For the text-containing cell, return its midpoint in [x, y] coordinate format. 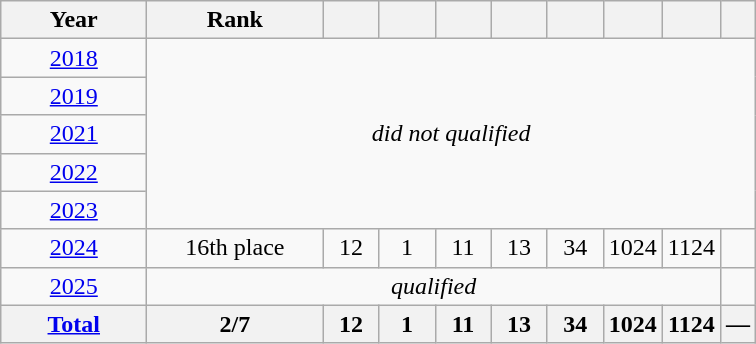
2/7 [235, 324]
Rank [235, 20]
2022 [74, 172]
2023 [74, 210]
2025 [74, 286]
— [738, 324]
qualified [434, 286]
2024 [74, 248]
2021 [74, 134]
2018 [74, 58]
16th place [235, 248]
Year [74, 20]
Total [74, 324]
2019 [74, 96]
did not qualified [452, 134]
